Output the (x, y) coordinate of the center of the cell containing the given text.  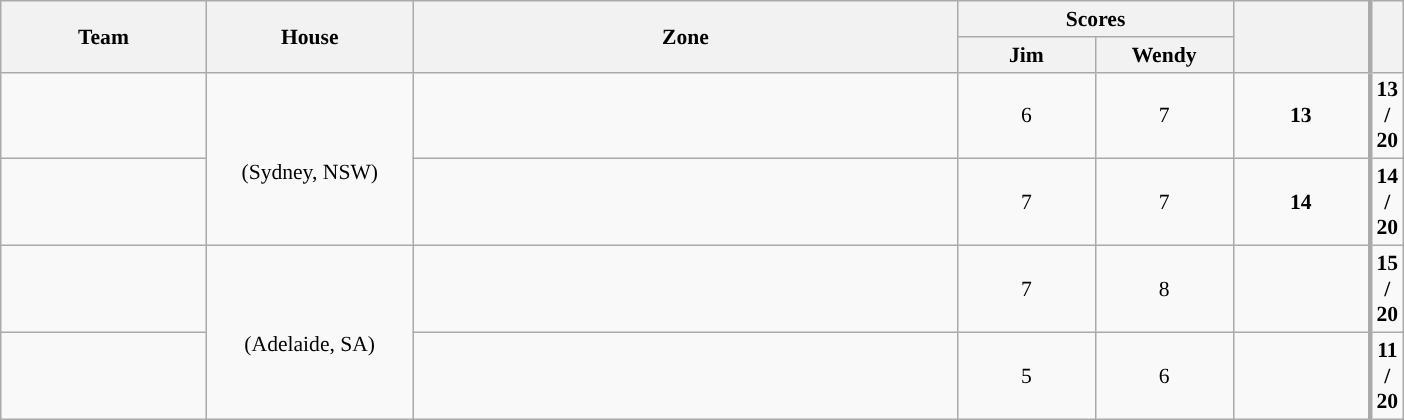
5 (1026, 376)
8 (1164, 290)
11 / 20 (1386, 376)
(Adelaide, SA) (310, 332)
House (310, 36)
Wendy (1164, 55)
Scores (1096, 19)
13 / 20 (1386, 116)
15 / 20 (1386, 290)
14 (1302, 202)
(Sydney, NSW) (310, 158)
Jim (1026, 55)
14 / 20 (1386, 202)
13 (1302, 116)
Team (104, 36)
Zone (686, 36)
